Output the [X, Y] coordinate of the center of the cell containing the given text.  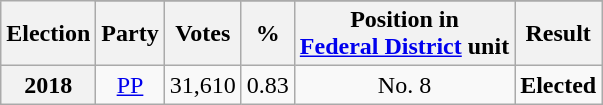
Election [48, 34]
Position in Federal District unit [404, 34]
Elected [558, 85]
0.83 [268, 85]
2018 [48, 85]
Votes [202, 34]
% [268, 34]
Result [558, 34]
No. 8 [404, 85]
Party [130, 34]
31,610 [202, 85]
PP [130, 85]
